Locate the cell with the specified text and output its (x, y) center coordinate. 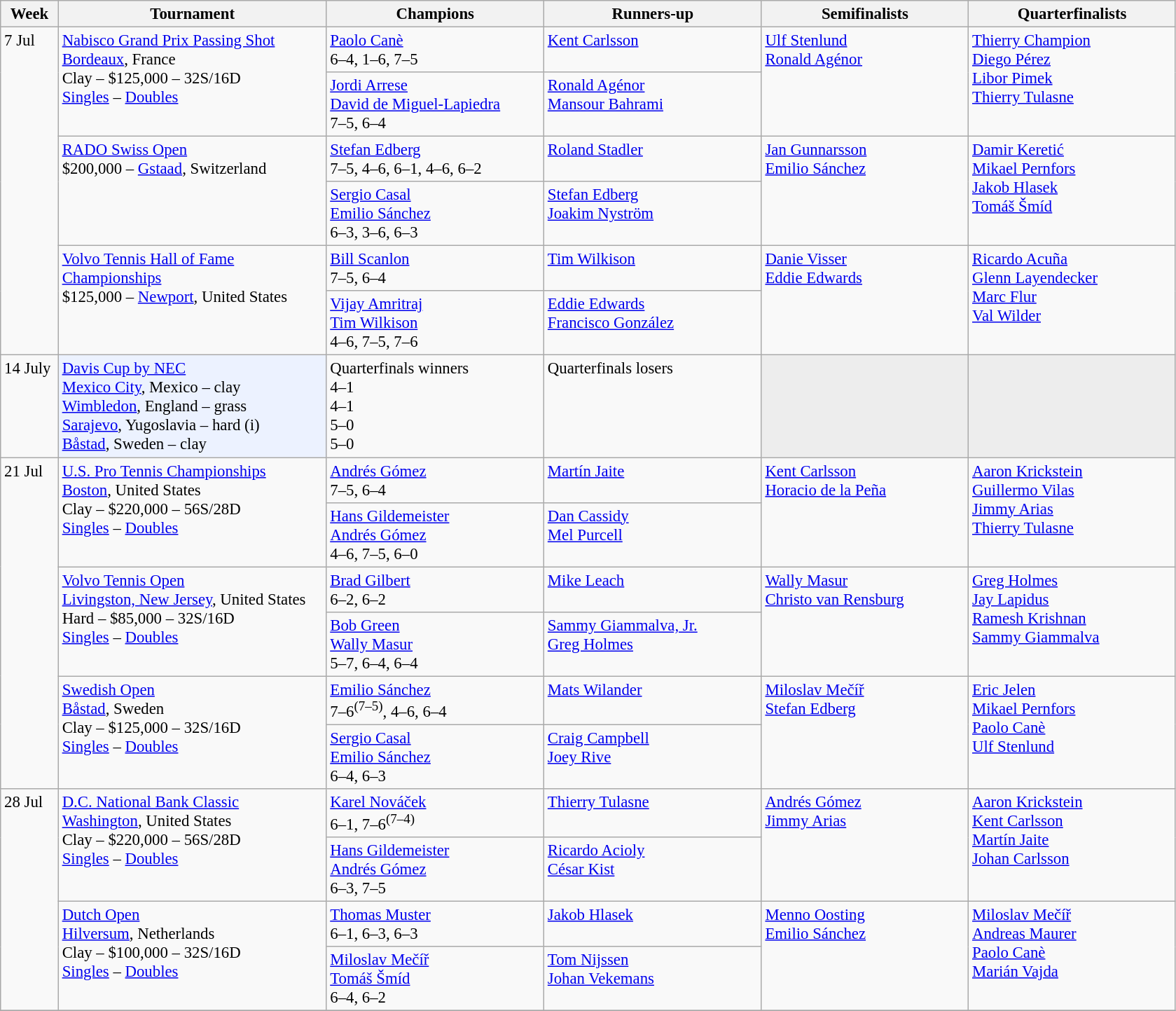
Greg Holmes Jay Lapidus Ramesh Krishnan Sammy Giammalva (1072, 621)
Tom Nijssen Johan Vekemans (653, 979)
Andrés Gómez 7–5, 6–4 (436, 481)
Craig Campbell Joey Rive (653, 757)
Bill Scanlon 7–5, 6–4 (436, 269)
Kent Carlsson Horacio de la Peña (865, 512)
D.C. National Bank Classic Washington, United States Clay – $220,000 – 56S/28D Singles – Doubles (192, 845)
Jan Gunnarsson Emilio Sánchez (865, 191)
Semifinalists (865, 14)
Eric Jelen Mikael Pernfors Paolo Canè Ulf Stenlund (1072, 733)
Jakob Hlasek (653, 925)
Ricardo Acioly César Kist (653, 869)
Stefan Edberg Joakim Nyström (653, 214)
Menno Oosting Emilio Sánchez (865, 956)
Champions (436, 14)
Sergio Casal Emilio Sánchez 6–4, 6–3 (436, 757)
Week (29, 14)
Aaron Krickstein Guillermo Vilas Jimmy Arias Thierry Tulasne (1072, 512)
Damir Keretić Mikael Pernfors Jakob Hlasek Tomáš Šmíd (1072, 191)
Jordi Arrese David de Miguel-Lapiedra 7–5, 6–4 (436, 104)
Thierry Champion Diego Pérez Libor Pimek Thierry Tulasne (1072, 82)
Quarterfinals losers (653, 406)
28 Jul (29, 900)
Miloslav Mečíř Stefan Edberg (865, 733)
Sammy Giammalva, Jr. Greg Holmes (653, 644)
Roland Stadler (653, 160)
Hans Gildemeister Andrés Gómez 4–6, 7–5, 6–0 (436, 535)
Thomas Muster 6–1, 6–3, 6–3 (436, 925)
Vijay Amritraj Tim Wilkison4–6, 7–5, 7–6 (436, 324)
Dan Cassidy Mel Purcell (653, 535)
Nabisco Grand Prix Passing ShotBordeaux, FranceClay – $125,000 – 32S/16DSingles – Doubles (192, 82)
Volvo Tennis OpenLivingston, New Jersey, United StatesHard – $85,000 – 32S/16D Singles – Doubles (192, 621)
RADO Swiss Open $200,000 – Gstaad, Switzerland (192, 191)
Bob Green Wally Masur5–7, 6–4, 6–4 (436, 644)
Hans Gildemeister Andrés Gómez 6–3, 7–5 (436, 869)
Swedish Open Båstad, Sweden Clay – $125,000 – 32S/16D Singles – Doubles (192, 733)
Davis Cup by NEC Mexico City, Mexico – clay Wimbledon, England – grass Sarajevo, Yugoslavia – hard (i) Båstad, Sweden – clay (192, 406)
Stefan Edberg7–5, 4–6, 6–1, 4–6, 6–2 (436, 160)
Tournament (192, 14)
Kent Carlsson (653, 50)
Miloslav Mečíř Tomáš Šmíd 6–4, 6–2 (436, 979)
Mats Wilander (653, 701)
Volvo Tennis Hall of Fame Championships $125,000 – Newport, United States (192, 301)
Miloslav Mečíř Andreas Maurer Paolo Canè Marián Vajda (1072, 956)
Aaron Krickstein Kent Carlsson Martín Jaite Johan Carlsson (1072, 845)
Eddie Edwards Francisco González (653, 324)
Wally Masur Christo van Rensburg (865, 621)
Dutch Open Hilversum, Netherlands Clay – $100,000 – 32S/16D Singles – Doubles (192, 956)
Ronald Agénor Mansour Bahrami (653, 104)
21 Jul (29, 624)
Andrés Gómez Jimmy Arias (865, 845)
Emilio Sánchez7–6(7–5), 4–6, 6–4 (436, 701)
14 July (29, 406)
Quarterfinalists (1072, 14)
Thierry Tulasne (653, 813)
Ricardo Acuña Glenn Layendecker Marc Flur Val Wilder (1072, 301)
Tim Wilkison (653, 269)
Runners-up (653, 14)
U.S. Pro Tennis Championships Boston, United States Clay – $220,000 – 56S/28D Singles – Doubles (192, 512)
Ulf Stenlund Ronald Agénor (865, 82)
Mike Leach (653, 590)
Danie Visser Eddie Edwards (865, 301)
Quarterfinals winners 4–1 4–1 5–0 5–0 (436, 406)
Martín Jaite (653, 481)
Karel Nováček 6–1, 7–6(7–4) (436, 813)
Paolo Canè 6–4, 1–6, 7–5 (436, 50)
Brad Gilbert6–2, 6–2 (436, 590)
Sergio Casal Emilio Sánchez6–3, 3–6, 6–3 (436, 214)
7 Jul (29, 192)
